Detect which cell encompasses the target text, then output its [x, y] center coordinate. 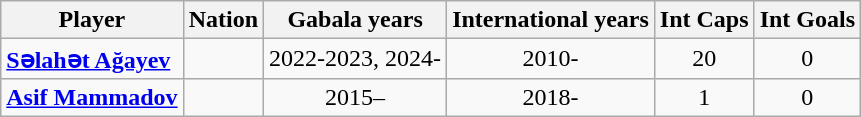
20 [704, 59]
2018- [551, 97]
1 [704, 97]
2010- [551, 59]
2015– [356, 97]
Səlahət Ağayev [92, 59]
Int Caps [704, 20]
Nation [223, 20]
Asif Mammadov [92, 97]
International years [551, 20]
Int Goals [807, 20]
Gabala years [356, 20]
Player [92, 20]
2022-2023, 2024- [356, 59]
